For the text-containing cell, return its midpoint in (X, Y) coordinate format. 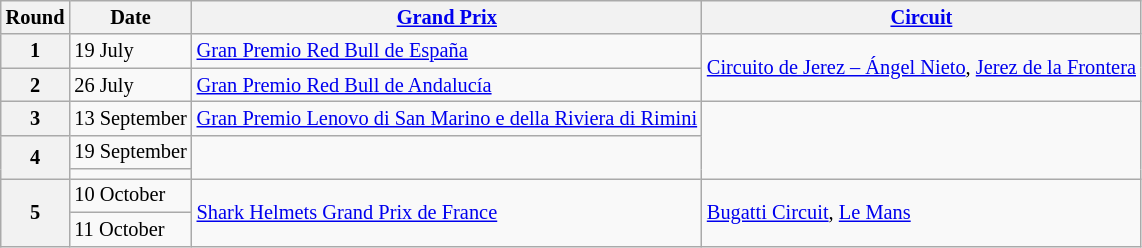
Round (36, 17)
2 (36, 85)
Gran Premio Lenovo di San Marino e della Riviera di Rimini (447, 118)
Shark Helmets Grand Prix de France (447, 212)
5 (36, 212)
Circuit (922, 17)
4 (36, 156)
19 July (130, 51)
13 September (130, 118)
Gran Premio Red Bull de España (447, 51)
Grand Prix (447, 17)
Bugatti Circuit, Le Mans (922, 212)
26 July (130, 85)
Circuito de Jerez – Ángel Nieto, Jerez de la Frontera (922, 68)
11 October (130, 229)
10 October (130, 195)
Gran Premio Red Bull de Andalucía (447, 85)
1 (36, 51)
3 (36, 118)
19 September (130, 152)
Date (130, 17)
